Detect which cell encompasses the target text, then output its (X, Y) center coordinate. 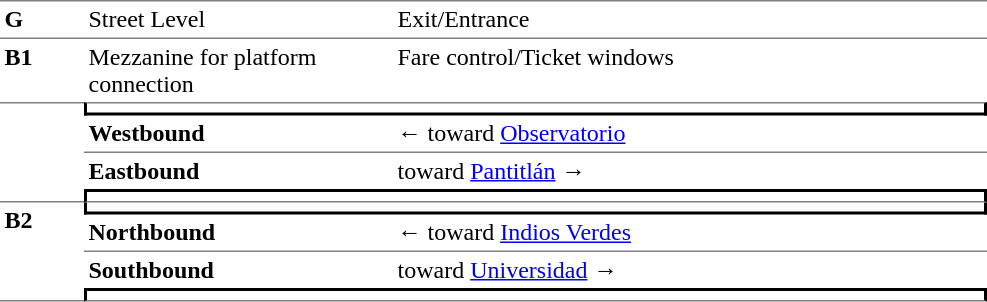
Street Level (238, 19)
Southbound (238, 270)
← toward Observatorio (690, 135)
Westbound (238, 135)
toward Universidad → (690, 270)
toward Pantitlán → (690, 171)
Mezzanine for platform connection (238, 70)
Eastbound (238, 171)
Exit/Entrance (690, 19)
G (42, 19)
Northbound (238, 233)
Fare control/Ticket windows (690, 70)
B1 (42, 70)
B2 (42, 252)
← toward Indios Verdes (690, 233)
